Capture the cell that displays the provided text and extract its [X, Y] central coordinate. 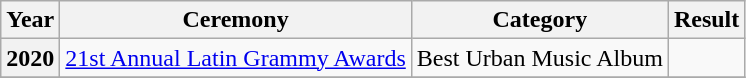
Best Urban Music Album [540, 58]
Category [540, 20]
2020 [30, 58]
Year [30, 20]
Result [706, 20]
Ceremony [236, 20]
21st Annual Latin Grammy Awards [236, 58]
